For the text-containing cell, return its midpoint in [x, y] coordinate format. 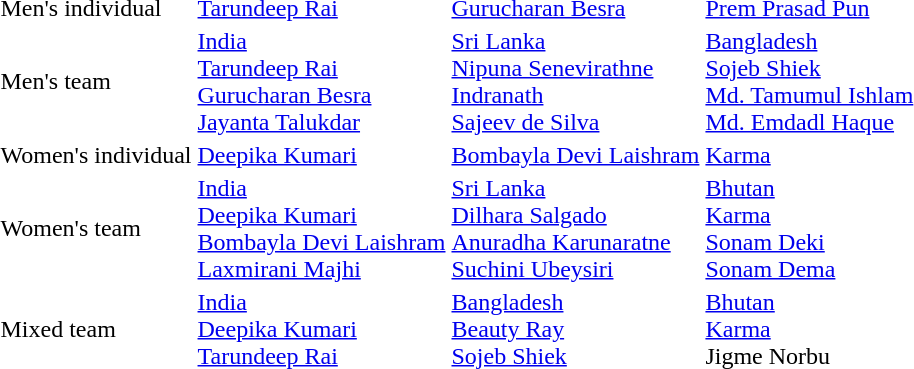
IndiaTarundeep RaiGurucharan BesraJayanta Talukdar [322, 82]
Bombayla Devi Laishram [576, 155]
Sri LankaDilhara SalgadoAnuradha KarunaratneSuchini Ubeysiri [576, 228]
Deepika Kumari [322, 155]
Sri LankaNipuna SenevirathneIndranathSajeev de Silva [576, 82]
IndiaDeepika KumariBombayla Devi LaishramLaxmirani Majhi [322, 228]
